From the cell containing the given text, extract its center point as [X, Y] coordinate. 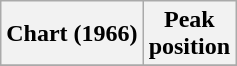
Peakposition [189, 34]
Chart (1966) [72, 34]
